Return the (x, y) coordinate for the center point of the cell that contains the specified text.  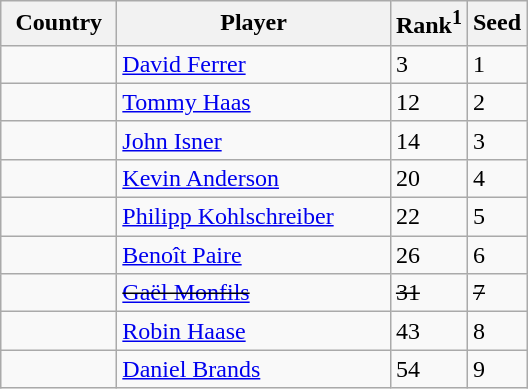
20 (428, 178)
5 (496, 217)
1 (496, 64)
Player (254, 24)
2 (496, 102)
Seed (496, 24)
9 (496, 369)
Philipp Kohlschreiber (254, 217)
Benoît Paire (254, 255)
Country (59, 24)
4 (496, 178)
David Ferrer (254, 64)
54 (428, 369)
John Isner (254, 140)
Kevin Anderson (254, 178)
Daniel Brands (254, 369)
8 (496, 331)
7 (496, 293)
43 (428, 331)
14 (428, 140)
22 (428, 217)
Gaël Monfils (254, 293)
Rank1 (428, 24)
Tommy Haas (254, 102)
12 (428, 102)
Robin Haase (254, 331)
31 (428, 293)
26 (428, 255)
6 (496, 255)
